Provide the [x, y] coordinate of the cell's center where the given text is located.  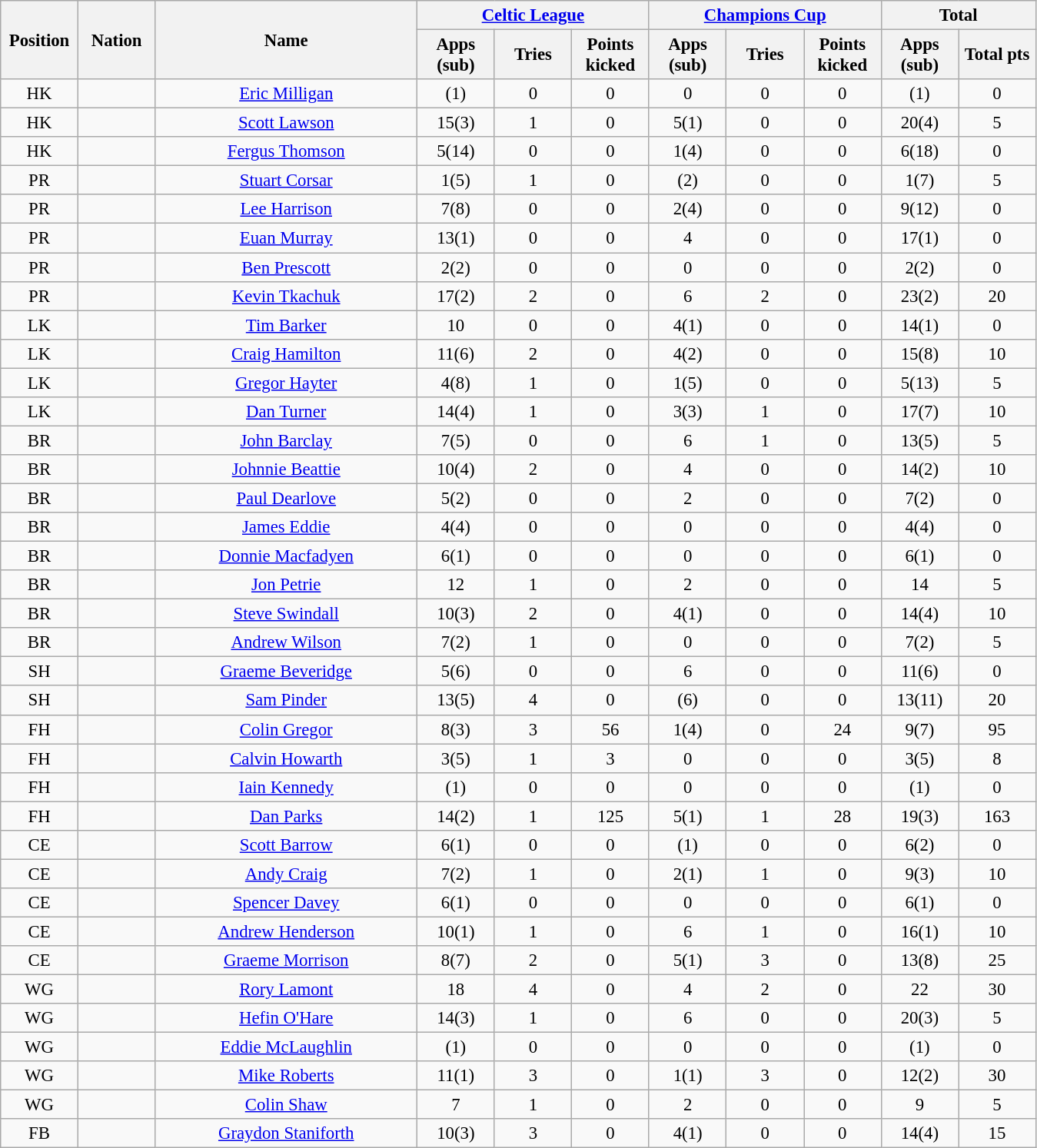
17(7) [919, 412]
Dan Parks [286, 816]
14(1) [919, 325]
24 [843, 729]
John Barclay [286, 440]
Johnnie Beattie [286, 469]
Stuart Corsar [286, 181]
Steve Swindall [286, 614]
Lee Harrison [286, 210]
15(8) [919, 353]
Scott Lawson [286, 123]
15 [998, 1133]
13(1) [457, 238]
Jon Petrie [286, 585]
Spencer Davey [286, 903]
12(2) [919, 1076]
Nation [117, 40]
Kevin Tkachuk [286, 296]
1(1) [687, 1076]
17(1) [919, 238]
6(2) [919, 845]
22 [919, 990]
Eddie McLaughlin [286, 1047]
Colin Gregor [286, 729]
FB [40, 1133]
Tim Barker [286, 325]
5(14) [457, 151]
Andrew Wilson [286, 642]
5(13) [919, 383]
Ben Prescott [286, 267]
8 [998, 758]
Iain Kennedy [286, 787]
10(4) [457, 469]
7(5) [457, 440]
James Eddie [286, 527]
Total pts [998, 55]
Paul Dearlove [286, 498]
Euan Murray [286, 238]
Scott Barrow [286, 845]
Celtic League [533, 15]
Andy Craig [286, 874]
Mike Roberts [286, 1076]
5(6) [457, 672]
3(3) [687, 412]
9(12) [919, 210]
7(8) [457, 210]
14 [919, 585]
2(4) [687, 210]
Calvin Howarth [286, 758]
8(3) [457, 729]
20(4) [919, 123]
163 [998, 816]
18 [457, 990]
20(3) [919, 1018]
12 [457, 585]
5(2) [457, 498]
4(2) [687, 353]
Donnie Macfadyen [286, 556]
13(11) [919, 701]
Champions Cup [765, 15]
16(1) [919, 931]
19(3) [919, 816]
2(1) [687, 874]
10(1) [457, 931]
17(2) [457, 296]
Graydon Staniforth [286, 1133]
13(8) [919, 961]
Hefin O'Hare [286, 1018]
Sam Pinder [286, 701]
Craig Hamilton [286, 353]
Andrew Henderson [286, 931]
15(3) [457, 123]
Position [40, 40]
Graeme Beveridge [286, 672]
8(7) [457, 961]
56 [610, 729]
28 [843, 816]
9(7) [919, 729]
Gregor Hayter [286, 383]
Eric Milligan [286, 94]
23(2) [919, 296]
Rory Lamont [286, 990]
7 [457, 1105]
(6) [687, 701]
6(18) [919, 151]
(2) [687, 181]
Fergus Thomson [286, 151]
Name [286, 40]
11(1) [457, 1076]
9 [919, 1105]
1(7) [919, 181]
125 [610, 816]
14(3) [457, 1018]
25 [998, 961]
Graeme Morrison [286, 961]
Dan Turner [286, 412]
4(8) [457, 383]
95 [998, 729]
Colin Shaw [286, 1105]
9(3) [919, 874]
Total [958, 15]
